Scan for the cell matching the given text and deliver its [x, y] coordinate at center. 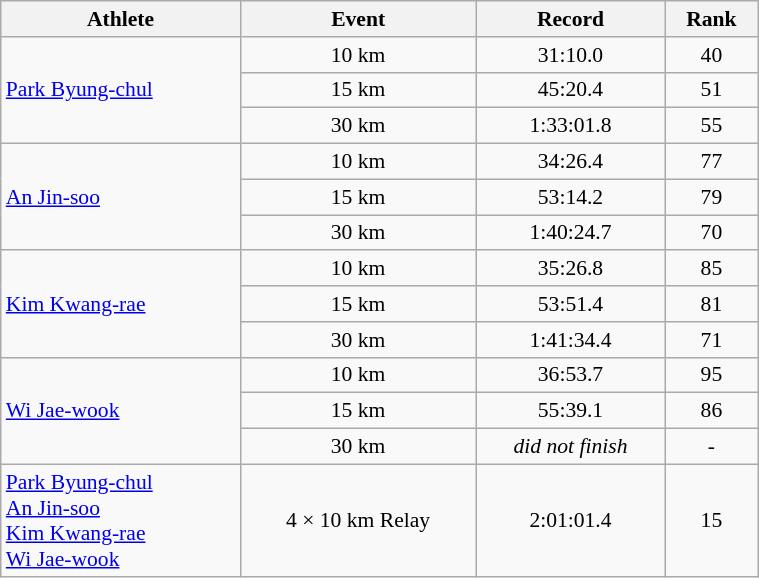
Record [570, 19]
- [711, 447]
4 × 10 km Relay [358, 520]
77 [711, 162]
2:01:01.4 [570, 520]
36:53.7 [570, 375]
1:40:24.7 [570, 233]
Park Byung-chulAn Jin-soo Kim Kwang-rae Wi Jae-wook [121, 520]
1:41:34.4 [570, 340]
Athlete [121, 19]
Event [358, 19]
81 [711, 304]
Park Byung-chul [121, 90]
51 [711, 90]
53:51.4 [570, 304]
55:39.1 [570, 411]
53:14.2 [570, 197]
71 [711, 340]
40 [711, 55]
70 [711, 233]
Kim Kwang-rae [121, 304]
86 [711, 411]
Rank [711, 19]
55 [711, 126]
An Jin-soo [121, 198]
did not finish [570, 447]
79 [711, 197]
45:20.4 [570, 90]
31:10.0 [570, 55]
35:26.8 [570, 269]
34:26.4 [570, 162]
95 [711, 375]
Wi Jae-wook [121, 410]
15 [711, 520]
1:33:01.8 [570, 126]
85 [711, 269]
